Scan for the cell matching the given text and deliver its (x, y) coordinate at center. 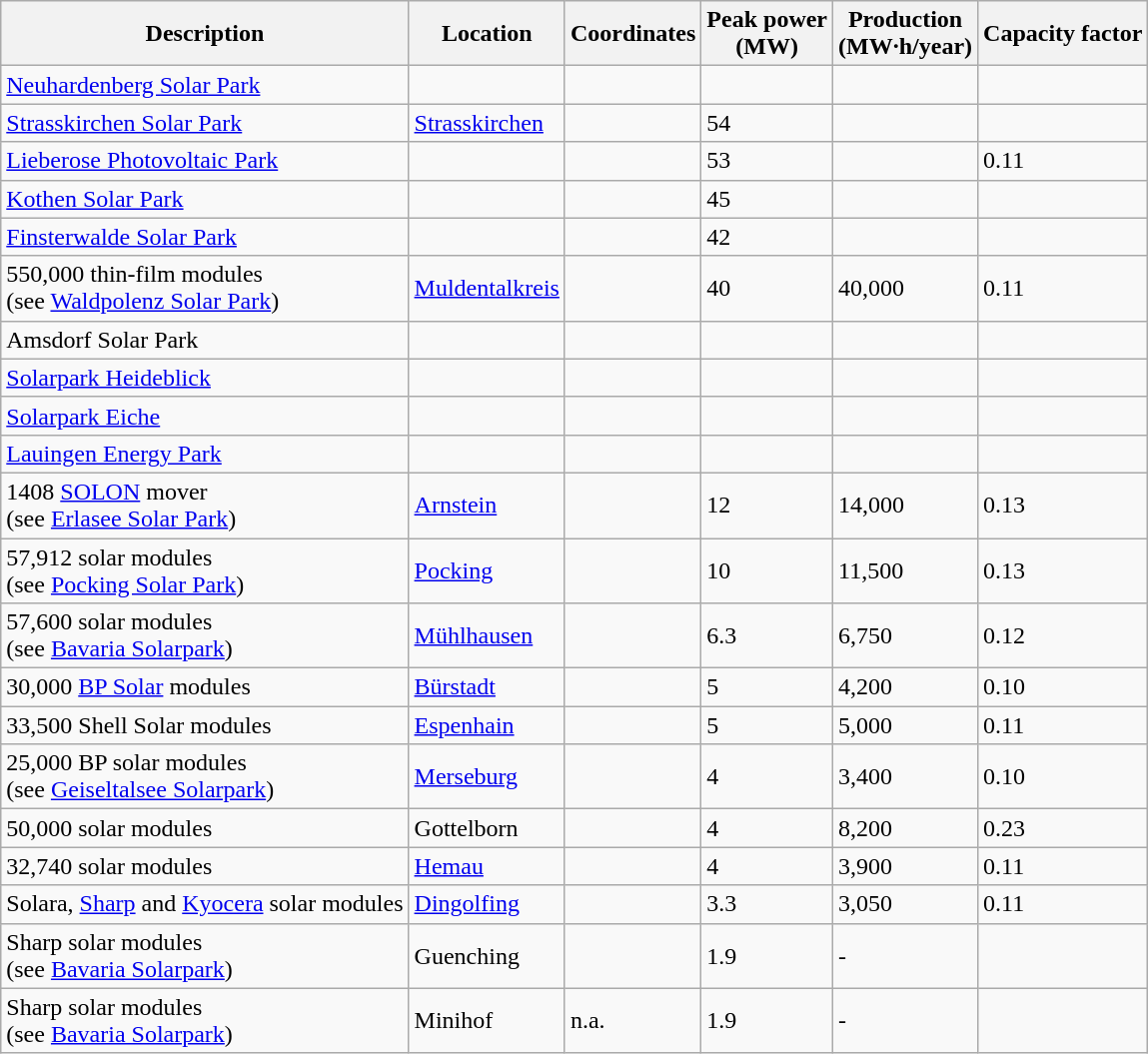
42 (767, 237)
54 (767, 123)
11,500 (905, 569)
Solara, Sharp and Kyocera solar modules (205, 904)
14,000 (905, 506)
3,050 (905, 904)
Gottelborn (487, 828)
Hemau (487, 866)
Espenhain (487, 725)
57,912 solar modules (see Pocking Solar Park) (205, 569)
6.3 (767, 635)
32,740 solar modules (205, 866)
Lieberose Photovoltaic Park (205, 161)
Kothen Solar Park (205, 199)
53 (767, 161)
Production (MW·h/year) (905, 34)
50,000 solar modules (205, 828)
550,000 thin-film modules (see Waldpolenz Solar Park) (205, 288)
Merseburg (487, 777)
33,500 Shell Solar modules (205, 725)
0.12 (1063, 635)
Amsdorf Solar Park (205, 340)
40,000 (905, 288)
Bürstadt (487, 687)
4,200 (905, 687)
57,600 solar modules(see Bavaria Solarpark) (205, 635)
45 (767, 199)
0.23 (1063, 828)
10 (767, 569)
Strasskirchen (487, 123)
Minihof (487, 1021)
n.a. (632, 1021)
Neuhardenberg Solar Park (205, 85)
Finsterwalde Solar Park (205, 237)
Location (487, 34)
5,000 (905, 725)
Mühlhausen (487, 635)
Dingolfing (487, 904)
Coordinates (632, 34)
Lauingen Energy Park (205, 454)
3.3 (767, 904)
Strasskirchen Solar Park (205, 123)
3,400 (905, 777)
Solarpark Eiche (205, 416)
Solarpark Heideblick (205, 378)
6,750 (905, 635)
1408 SOLON mover (see Erlasee Solar Park) (205, 506)
Pocking (487, 569)
Arnstein (487, 506)
Muldentalkreis (487, 288)
Guenching (487, 955)
30,000 BP Solar modules (205, 687)
3,900 (905, 866)
Capacity factor (1063, 34)
Description (205, 34)
Peak power (MW) (767, 34)
12 (767, 506)
40 (767, 288)
8,200 (905, 828)
25,000 BP solar modules(see Geiseltalsee Solarpark) (205, 777)
